Return [X, Y] of the center of cell containing provided text 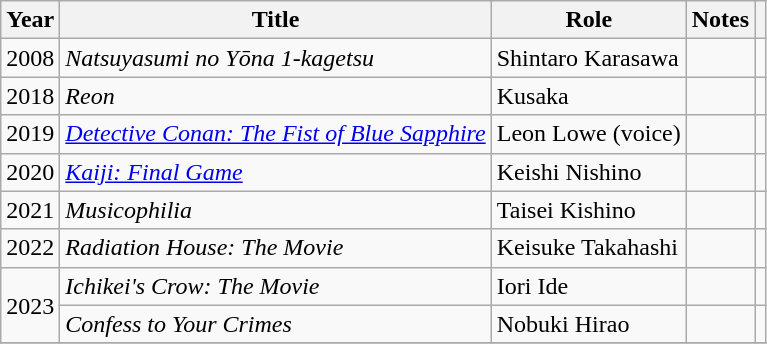
Taisei Kishino [588, 210]
Iori Ide [588, 286]
2008 [30, 58]
2020 [30, 172]
2018 [30, 96]
Natsuyasumi no Yōna 1-kagetsu [276, 58]
Leon Lowe (voice) [588, 134]
Detective Conan: The Fist of Blue Sapphire [276, 134]
Reon [276, 96]
Year [30, 20]
2021 [30, 210]
Confess to Your Crimes [276, 324]
2023 [30, 305]
Keishi Nishino [588, 172]
Title [276, 20]
Radiation House: The Movie [276, 248]
Kusaka [588, 96]
Notes [720, 20]
Kaiji: Final Game [276, 172]
Nobuki Hirao [588, 324]
Ichikei's Crow: The Movie [276, 286]
2022 [30, 248]
Role [588, 20]
Shintaro Karasawa [588, 58]
Musicophilia [276, 210]
Keisuke Takahashi [588, 248]
2019 [30, 134]
